Provide the [x, y] coordinate of the cell's center where the given text is located.  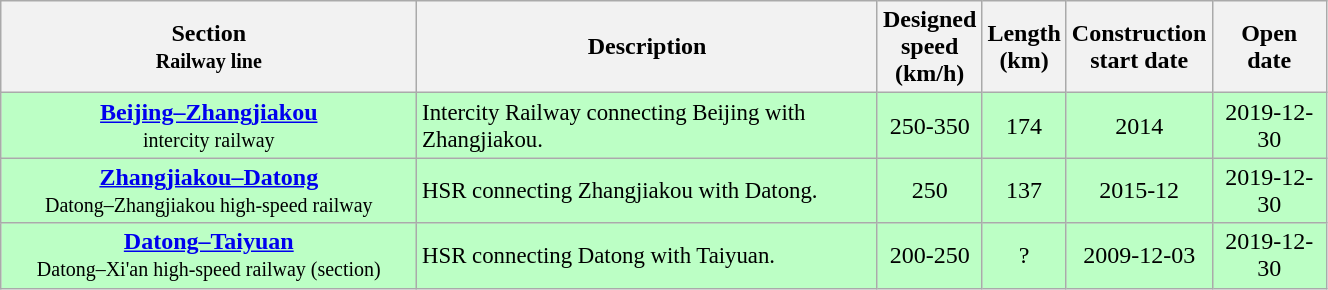
Beijing–Zhangjiakouintercity railway [209, 126]
250-350 [929, 126]
HSR connecting Zhangjiakou with Datong. [648, 190]
Intercity Railway connecting Beijing with Zhangjiakou. [648, 126]
Description [648, 47]
137 [1024, 190]
200-250 [929, 256]
2009-12-03 [1139, 256]
HSR connecting Datong with Taiyuan. [648, 256]
? [1024, 256]
Construction start date [1139, 47]
2014 [1139, 126]
174 [1024, 126]
2015-12 [1139, 190]
Open date [1269, 47]
250 [929, 190]
Datong–Taiyuan Datong–Xi'an high-speed railway (section) [209, 256]
Designed speed (km/h) [929, 47]
Section Railway line [209, 47]
Zhangjiakou–Datong Datong–Zhangjiakou high-speed railway [209, 190]
Length (km) [1024, 47]
